Search for the cell housing the specified text and yield its [x, y] center coordinate. 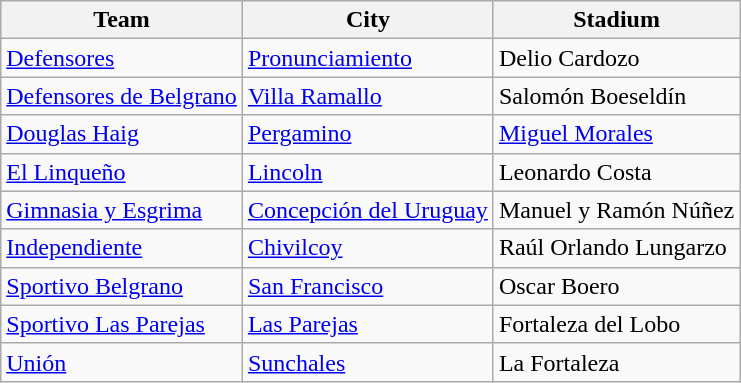
Defensores [122, 58]
Chivilcoy [368, 248]
Oscar Boero [616, 286]
Lincoln [368, 172]
Stadium [616, 20]
Manuel y Ramón Núñez [616, 210]
Gimnasia y Esgrima [122, 210]
City [368, 20]
Concepción del Uruguay [368, 210]
La Fortaleza [616, 362]
Fortaleza del Lobo [616, 324]
Pronunciamiento [368, 58]
Delio Cardozo [616, 58]
Sportivo Belgrano [122, 286]
Sportivo Las Parejas [122, 324]
Salomón Boeseldín [616, 96]
El Linqueño [122, 172]
Miguel Morales [616, 134]
Las Parejas [368, 324]
San Francisco [368, 286]
Independiente [122, 248]
Pergamino [368, 134]
Team [122, 20]
Sunchales [368, 362]
Unión [122, 362]
Raúl Orlando Lungarzo [616, 248]
Villa Ramallo [368, 96]
Defensores de Belgrano [122, 96]
Douglas Haig [122, 134]
Leonardo Costa [616, 172]
